Provide the [X, Y] coordinate of the cell's center where the given text is located.  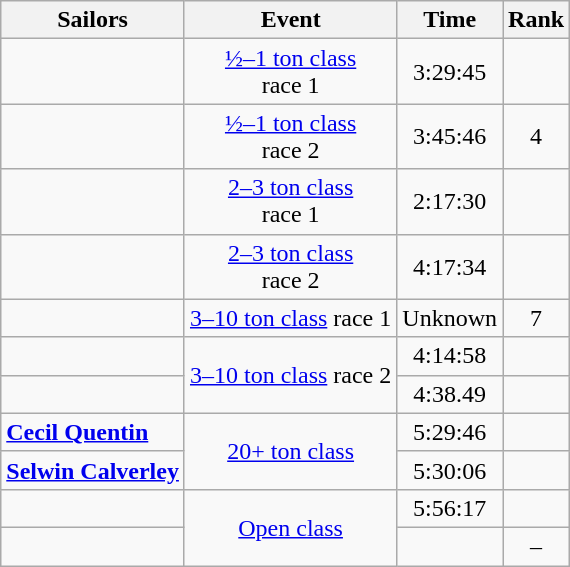
20+ ton class [290, 451]
Rank [536, 20]
– [536, 546]
2:17:30 [450, 202]
4 [536, 136]
Event [290, 20]
Sailors [93, 20]
½–1 ton class race 2 [290, 136]
Selwin Calverley [93, 470]
3:29:45 [450, 72]
Time [450, 20]
4:14:58 [450, 356]
4:17:34 [450, 266]
3–10 ton class race 1 [290, 318]
2–3 ton class race 2 [290, 266]
7 [536, 318]
5:29:46 [450, 432]
Open class [290, 527]
½–1 ton class race 1 [290, 72]
4:38.49 [450, 394]
Unknown [450, 318]
5:30:06 [450, 470]
5:56:17 [450, 508]
Cecil Quentin [93, 432]
3:45:46 [450, 136]
2–3 ton class race 1 [290, 202]
3–10 ton class race 2 [290, 375]
